Find where the given text appears and provide that cell's center as [X, Y] coordinate. 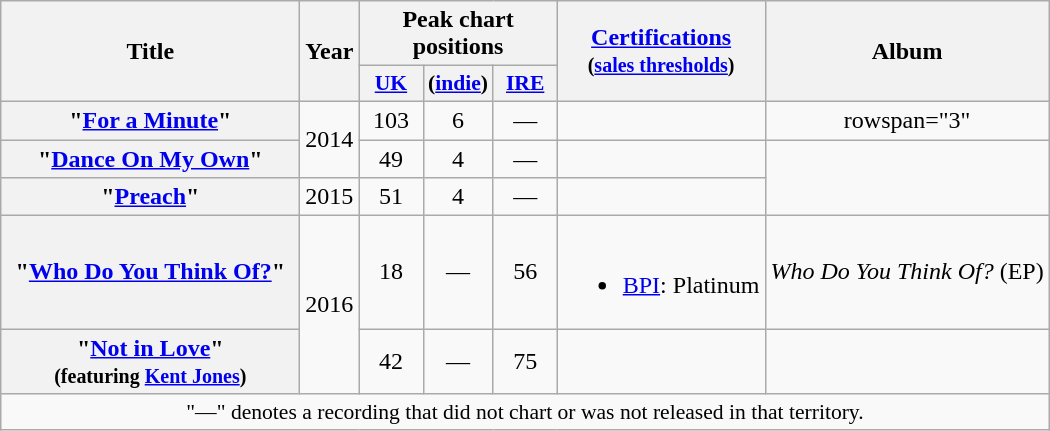
Peak chart positions [458, 34]
"Preach" [150, 197]
BPI: Platinum [661, 272]
2015 [330, 197]
Certifications(sales thresholds) [661, 52]
"Not in Love"(featuring Kent Jones) [150, 362]
"Who Do You Think Of?" [150, 272]
IRE [525, 84]
UK [391, 84]
56 [525, 272]
"—" denotes a recording that did not chart or was not released in that territory. [525, 412]
"Dance On My Own" [150, 159]
18 [391, 272]
103 [391, 120]
Who Do You Think Of? (EP) [907, 272]
"For a Minute" [150, 120]
51 [391, 197]
Year [330, 52]
Title [150, 52]
(indie) [458, 84]
2016 [330, 305]
rowspan="3" [907, 120]
49 [391, 159]
6 [458, 120]
2014 [330, 139]
Album [907, 52]
75 [525, 362]
42 [391, 362]
